Determine the [X, Y] coordinate at the center of the cell enclosing the given text.  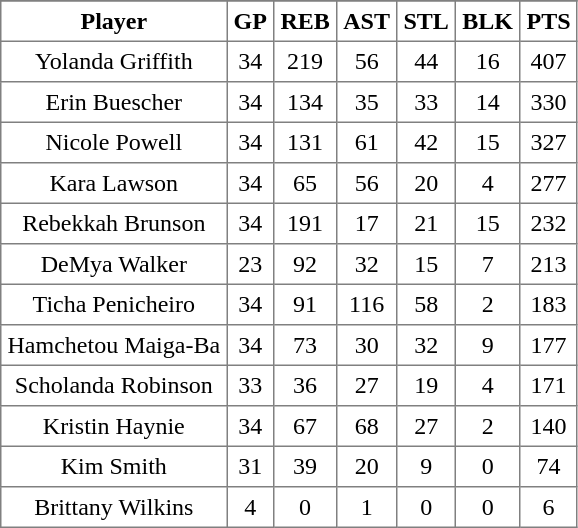
6 [549, 507]
36 [306, 385]
AST [367, 21]
GP [250, 21]
277 [549, 183]
171 [549, 385]
Kristin Haynie [114, 426]
17 [367, 223]
116 [367, 304]
PTS [549, 21]
191 [306, 223]
21 [426, 223]
213 [549, 264]
1 [367, 507]
140 [549, 426]
30 [367, 345]
67 [306, 426]
Kara Lawson [114, 183]
44 [426, 61]
Ticha Penicheiro [114, 304]
16 [488, 61]
73 [306, 345]
65 [306, 183]
327 [549, 142]
23 [250, 264]
407 [549, 61]
183 [549, 304]
Nicole Powell [114, 142]
39 [306, 466]
Yolanda Griffith [114, 61]
14 [488, 102]
232 [549, 223]
STL [426, 21]
330 [549, 102]
134 [306, 102]
177 [549, 345]
REB [306, 21]
BLK [488, 21]
42 [426, 142]
58 [426, 304]
91 [306, 304]
Erin Buescher [114, 102]
7 [488, 264]
35 [367, 102]
31 [250, 466]
Rebekkah Brunson [114, 223]
Hamchetou Maiga-Ba [114, 345]
Brittany Wilkins [114, 507]
131 [306, 142]
219 [306, 61]
92 [306, 264]
Player [114, 21]
61 [367, 142]
Scholanda Robinson [114, 385]
DeMya Walker [114, 264]
19 [426, 385]
68 [367, 426]
Kim Smith [114, 466]
74 [549, 466]
